For the text-containing cell, return its midpoint in [X, Y] coordinate format. 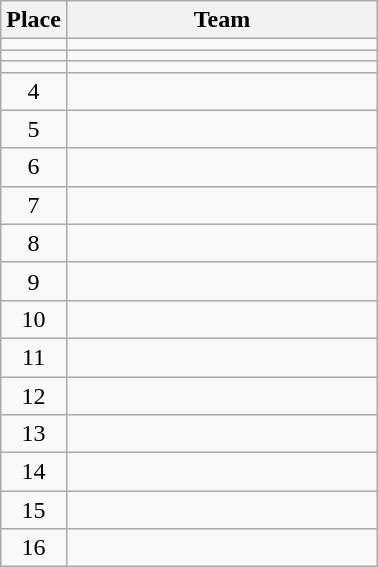
14 [34, 472]
6 [34, 167]
9 [34, 281]
13 [34, 434]
5 [34, 129]
Place [34, 20]
11 [34, 357]
15 [34, 510]
Team [222, 20]
10 [34, 319]
12 [34, 395]
4 [34, 91]
8 [34, 243]
7 [34, 205]
16 [34, 548]
